Scan for the cell matching the given text and deliver its (X, Y) coordinate at center. 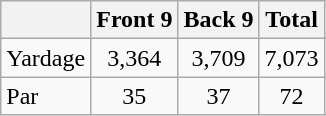
35 (134, 96)
37 (218, 96)
Yardage (46, 58)
Back 9 (218, 20)
Front 9 (134, 20)
3,709 (218, 58)
7,073 (292, 58)
Total (292, 20)
3,364 (134, 58)
Par (46, 96)
72 (292, 96)
